Capture the cell that displays the provided text and extract its (X, Y) central coordinate. 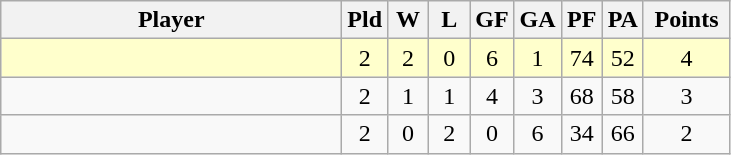
W (408, 20)
74 (582, 58)
PA (622, 20)
66 (622, 134)
Pld (365, 20)
Player (172, 20)
PF (582, 20)
34 (582, 134)
68 (582, 96)
58 (622, 96)
52 (622, 58)
Points (686, 20)
L (450, 20)
GA (538, 20)
GF (492, 20)
